Detect which cell encompasses the target text, then output its [X, Y] center coordinate. 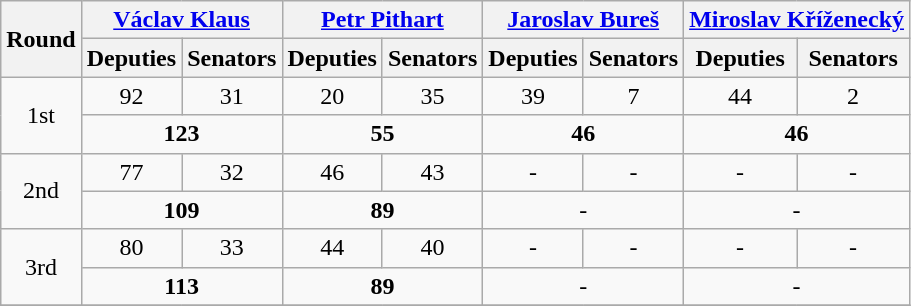
92 [131, 96]
31 [232, 96]
20 [332, 96]
2nd [41, 191]
7 [633, 96]
113 [182, 286]
33 [232, 248]
Miroslav Kříženecký [797, 20]
Round [41, 39]
123 [182, 134]
39 [533, 96]
55 [382, 134]
109 [182, 210]
35 [432, 96]
1st [41, 115]
Václav Klaus [182, 20]
77 [131, 172]
3rd [41, 267]
Petr Pithart [382, 20]
80 [131, 248]
2 [854, 96]
Jaroslav Bureš [584, 20]
43 [432, 172]
40 [432, 248]
32 [232, 172]
